Provide the (x, y) coordinate of the cell's center where the given text is located.  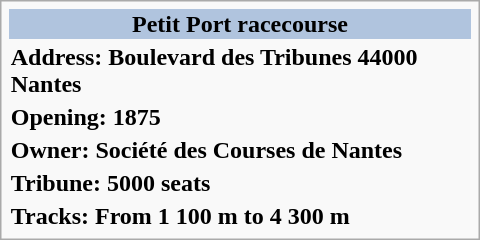
Tracks: From 1 100 m to 4 300 m (240, 216)
Tribune: 5000 seats (240, 183)
Address: Boulevard des Tribunes 44000 Nantes (240, 70)
Opening: 1875 (240, 117)
Owner: Société des Courses de Nantes (240, 150)
Petit Port racecourse (240, 24)
